Determine the [x, y] coordinate at the center of the cell enclosing the given text.  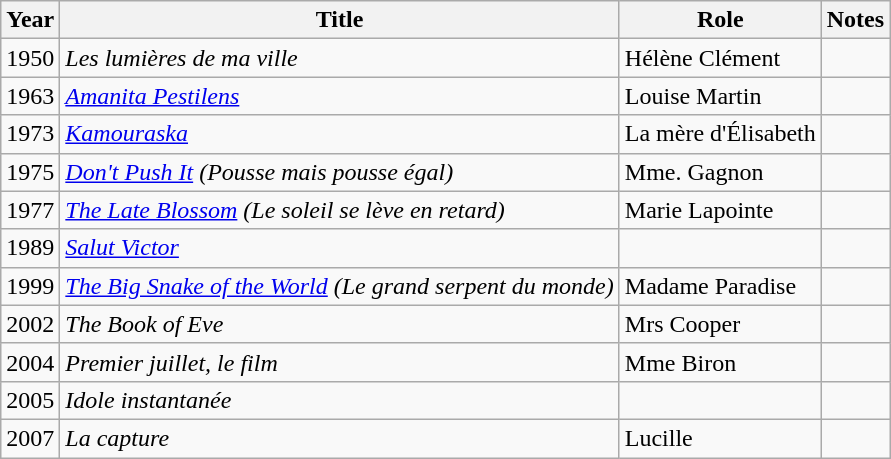
Idole instantanée [340, 400]
Title [340, 20]
1950 [30, 58]
1963 [30, 96]
Marie Lapointe [720, 210]
Role [720, 20]
Mme. Gagnon [720, 172]
Kamouraska [340, 134]
Amanita Pestilens [340, 96]
2004 [30, 362]
Premier juillet, le film [340, 362]
1977 [30, 210]
1999 [30, 286]
Year [30, 20]
1989 [30, 248]
Mme Biron [720, 362]
2007 [30, 438]
2002 [30, 324]
The Late Blossom (Le soleil se lève en retard) [340, 210]
The Book of Eve [340, 324]
Lucille [720, 438]
La mère d'Élisabeth [720, 134]
Louise Martin [720, 96]
The Big Snake of the World (Le grand serpent du monde) [340, 286]
2005 [30, 400]
La capture [340, 438]
Les lumières de ma ville [340, 58]
Notes [855, 20]
1973 [30, 134]
1975 [30, 172]
Salut Victor [340, 248]
Hélène Clément [720, 58]
Madame Paradise [720, 286]
Don't Push It (Pousse mais pousse égal) [340, 172]
Mrs Cooper [720, 324]
